Capture the cell that displays the provided text and extract its [X, Y] central coordinate. 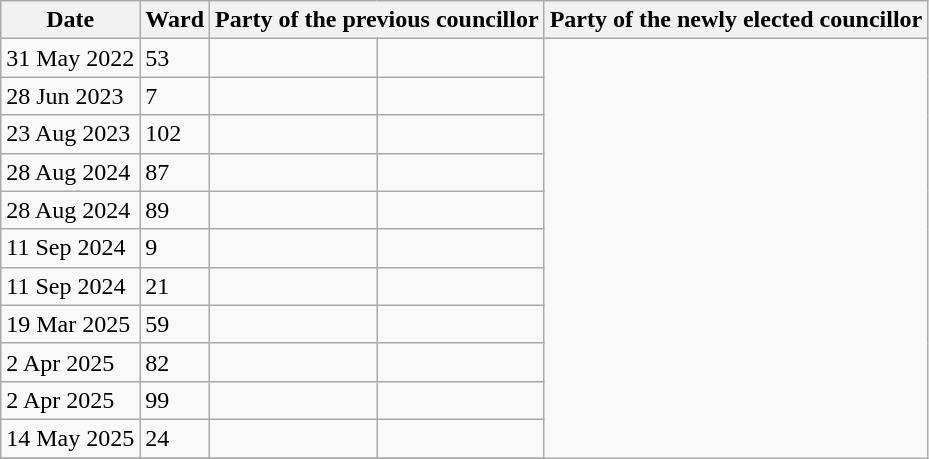
28 Jun 2023 [70, 96]
19 Mar 2025 [70, 324]
7 [175, 96]
9 [175, 248]
Party of the previous councillor [378, 20]
99 [175, 400]
87 [175, 172]
Date [70, 20]
14 May 2025 [70, 438]
Party of the newly elected councillor [736, 20]
23 Aug 2023 [70, 134]
59 [175, 324]
82 [175, 362]
24 [175, 438]
Ward [175, 20]
31 May 2022 [70, 58]
21 [175, 286]
53 [175, 58]
102 [175, 134]
89 [175, 210]
